Output the (x, y) coordinate of the center of the cell containing the given text.  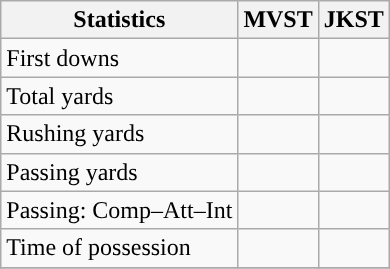
Rushing yards (120, 134)
Total yards (120, 96)
JKST (354, 20)
MVST (278, 20)
First downs (120, 58)
Statistics (120, 20)
Time of possession (120, 248)
Passing: Comp–Att–Int (120, 210)
Passing yards (120, 172)
